Scan for the cell matching the given text and deliver its (X, Y) coordinate at center. 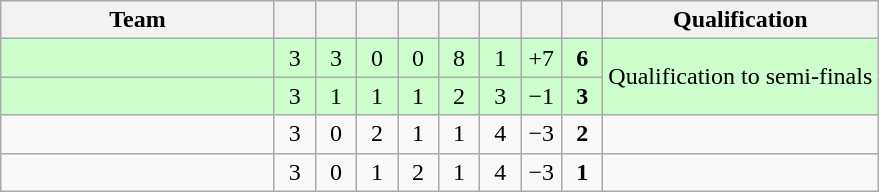
6 (582, 58)
8 (460, 58)
Qualification (740, 20)
Team (138, 20)
Qualification to semi-finals (740, 77)
−1 (542, 96)
+7 (542, 58)
